Identify which cell holds the provided text, then report its (x, y) central coordinate. 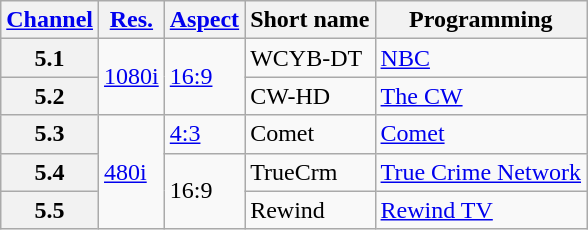
NBC (481, 58)
TrueCrm (310, 172)
5.3 (50, 134)
The CW (481, 96)
5.1 (50, 58)
Rewind TV (481, 210)
5.2 (50, 96)
CW-HD (310, 96)
480i (132, 172)
True Crime Network (481, 172)
Aspect (204, 20)
1080i (132, 77)
5.5 (50, 210)
Channel (50, 20)
Rewind (310, 210)
5.4 (50, 172)
Programming (481, 20)
4:3 (204, 134)
Res. (132, 20)
WCYB-DT (310, 58)
Short name (310, 20)
